Determine the (X, Y) coordinate at the center of the cell enclosing the given text.  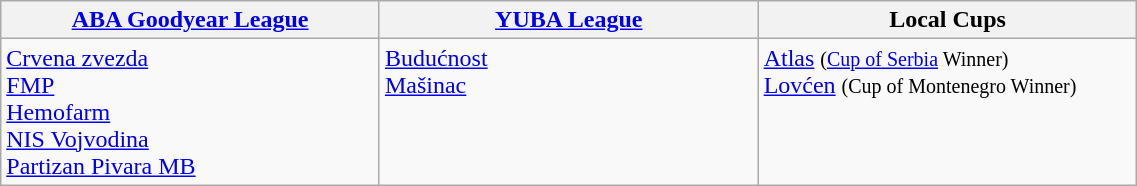
Crvena zvezdaFMPHemofarmNIS VojvodinaPartizan Pivara MB (190, 112)
BudućnostMašinac (568, 112)
Atlas (Cup of Serbia Winner)Lovćen (Cup of Montenegro Winner) (948, 112)
ABA Goodyear League (190, 20)
YUBA League (568, 20)
Local Cups (948, 20)
